Extract the [x, y] coordinate from the center of the cell holding the provided text.  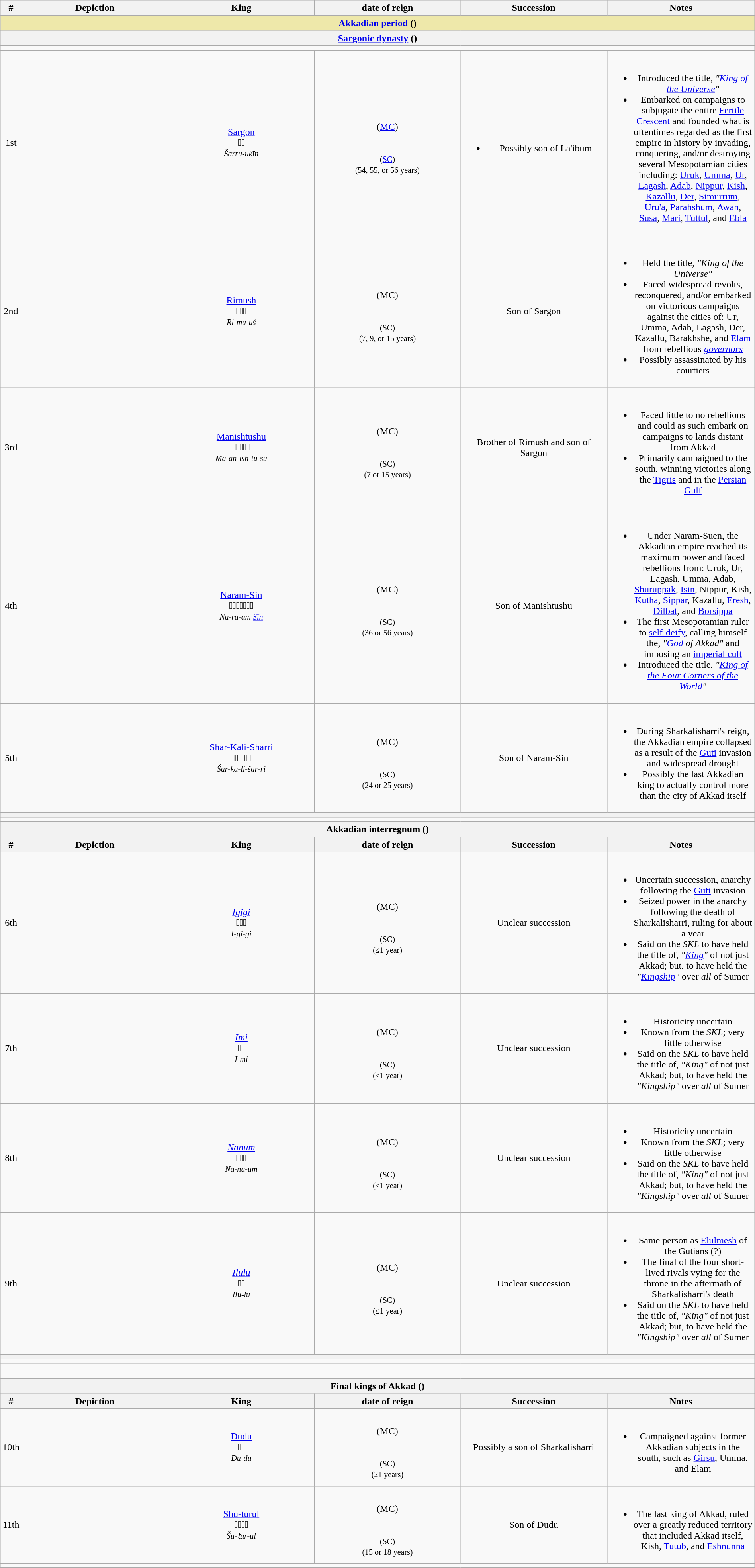
Possibly son of La'ibum [534, 143]
5th [11, 758]
Akkadian period () [377, 23]
Igigi𒄿𒄀𒄀I-gi-gi [241, 923]
Possibly a son of Sharkalisharri [534, 1447]
Son of Manishtushu [534, 605]
Ilulu𒅋𒇽Ilu-lu [241, 1284]
Son of Sargon [534, 311]
(MC)(SC)(54, 55, or 56 years) [387, 143]
2nd [11, 311]
Brother of Rimush and son of Sargon [534, 448]
(MC)(SC)(7, 9, or 15 years) [387, 311]
11th [11, 1525]
3rd [11, 448]
4th [11, 605]
(MC)(SC)(21 years) [387, 1447]
Manishtushu𒈠𒀭𒅖𒌅𒋢Ma-an-ish-tu-su [241, 448]
Campaigned against former Akkadian subjects in the south, such as Girsu, Umma, and Elam [681, 1447]
Son of Naram-Sin [534, 758]
Sargon𒈗𒁺Šarru-ukīn [241, 143]
10th [11, 1447]
Sargonic dynasty () [377, 38]
The last king of Akkad, ruled over a greatly reduced territory that included Akkad itself, Kish, Tutub, and Eshnunna [681, 1525]
Rimush𒌷𒈬𒍑Ri-mu-uš [241, 311]
Final kings of Akkad () [377, 1386]
Shar-Kali-Sharri𒊬𒂵𒉌 𒈗𒌷Šar-ka-li-šar-ri [241, 758]
(MC)(SC)(7 or 15 years) [387, 448]
(MC)(SC)(15 or 18 years) [387, 1525]
9th [11, 1284]
8th [11, 1158]
Dudu𒁺𒁺Du-du [241, 1447]
1st [11, 143]
Shu-turul𒋗𒉣𒇬𒍌Šu-ṭur-ul [241, 1525]
Naram-Sin𒀭𒈾𒊏𒄠𒀭𒂗𒍪Na-ra-am Sîn [241, 605]
Son of Dudu [534, 1525]
(MC)(SC)(36 or 56 years) [387, 605]
Nanum𒈾𒉡𒌝Na-nu-um [241, 1158]
Akkadian interregnum () [377, 829]
7th [11, 1049]
6th [11, 923]
Imi𒄿𒈪I-mi [241, 1049]
(MC)(SC)(24 or 25 years) [387, 758]
